Output the (x, y) coordinate of the center of the cell containing the given text.  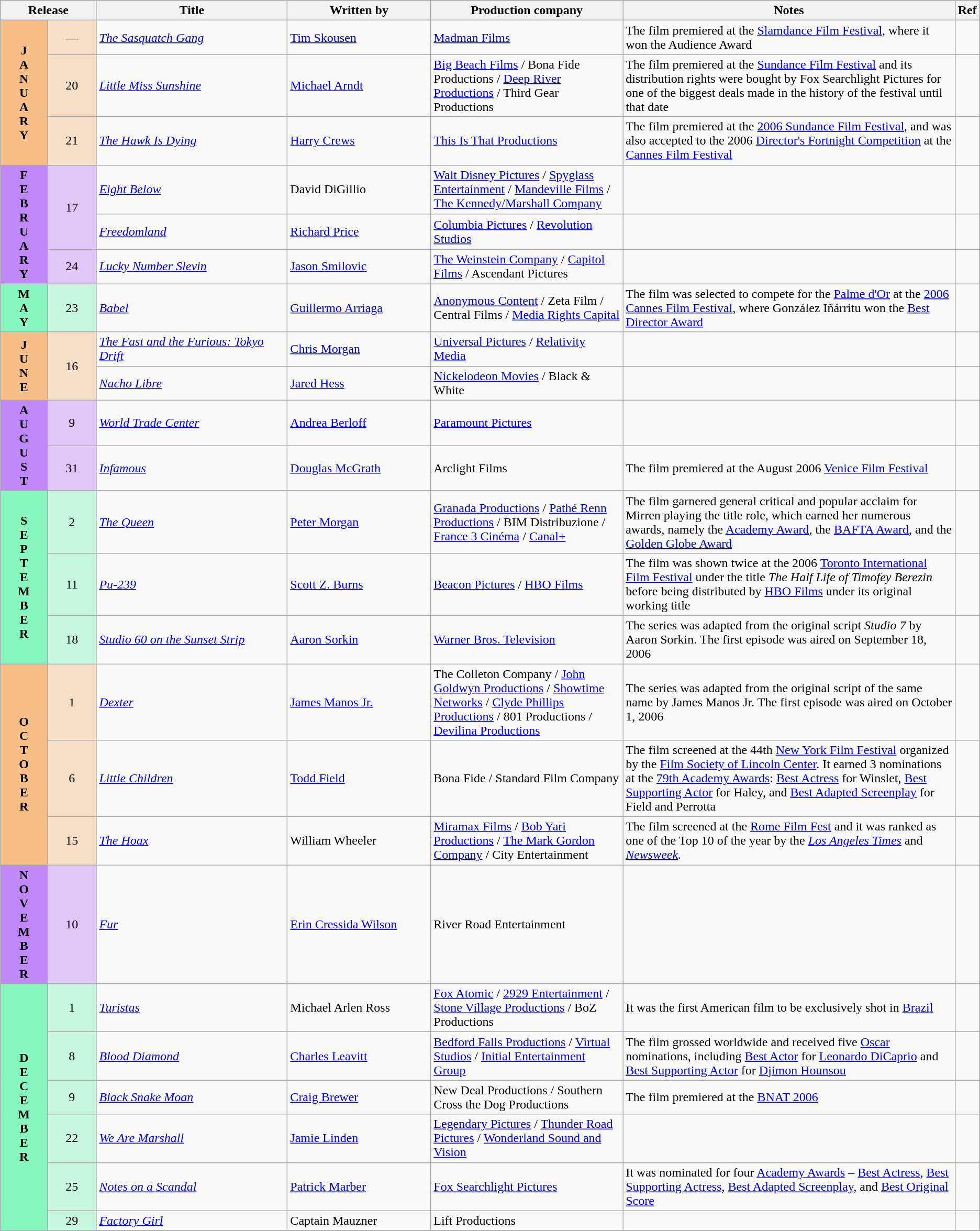
Notes (789, 10)
Jamie Linden (359, 1138)
23 (72, 308)
Fox Searchlight Pictures (527, 1186)
The Queen (192, 522)
Infamous (192, 468)
Anonymous Content / Zeta Film / Central Films / Media Rights Capital (527, 308)
The film premiered at the BNAT 2006 (789, 1097)
Douglas McGrath (359, 468)
20 (72, 86)
The Hawk Is Dying (192, 141)
Scott Z. Burns (359, 584)
JANUARY (24, 93)
FEBRUARY (24, 224)
Fur (192, 925)
The Fast and the Furious: Tokyo Drift (192, 349)
Factory Girl (192, 1221)
Granada Productions / Pathé Renn Productions / BIM Distribuzione / France 3 Cinéma / Canal+ (527, 522)
The film premiered at the 2006 Sundance Film Festival, and was also accepted to the 2006 Director's Fortnight Competition at the Cannes Film Festival (789, 141)
21 (72, 141)
The Sasquatch Gang (192, 38)
Legendary Pictures / Thunder Road Pictures / Wonderland Sound and Vision (527, 1138)
Patrick Marber (359, 1186)
Production company (527, 10)
Nickelodeon Movies / Black & White (527, 383)
Miramax Films / Bob Yari Productions / The Mark Gordon Company / City Entertainment (527, 841)
Todd Field (359, 779)
11 (72, 584)
Ref (967, 10)
World Trade Center (192, 423)
We Are Marshall (192, 1138)
Guillermo Arriaga (359, 308)
Jared Hess (359, 383)
Little Children (192, 779)
Freedomland (192, 231)
Michael Arlen Ross (359, 1008)
The series was adapted from the original script Studio 7 by Aaron Sorkin. The first episode was aired on September 18, 2006 (789, 639)
Richard Price (359, 231)
Eight Below (192, 190)
Little Miss Sunshine (192, 86)
29 (72, 1221)
The Weinstein Company / Capitol Films / Ascendant Pictures (527, 267)
Universal Pictures / Relativity Media (527, 349)
Release (48, 10)
Warner Bros. Television (527, 639)
Big Beach Films / Bona Fide Productions / Deep River Productions / Third Gear Productions (527, 86)
OCTOBER (24, 764)
Notes on a Scandal (192, 1186)
25 (72, 1186)
New Deal Productions / Southern Cross the Dog Productions (527, 1097)
It was the first American film to be exclusively shot in Brazil (789, 1008)
Aaron Sorkin (359, 639)
David DiGillio (359, 190)
Harry Crews (359, 141)
River Road Entertainment (527, 925)
31 (72, 468)
Erin Cressida Wilson (359, 925)
Arclight Films (527, 468)
The Colleton Company / John Goldwyn Productions / Showtime Networks / Clyde Phillips Productions / 801 Productions / Devilina Productions (527, 702)
Blood Diamond (192, 1056)
2 (72, 522)
The film screened at the Rome Film Fest and it was ranked as one of the Top 10 of the year by the Los Angeles Times and Newsweek. (789, 841)
24 (72, 267)
Beacon Pictures / HBO Films (527, 584)
8 (72, 1056)
NOVEMBER (24, 925)
William Wheeler (359, 841)
Michael Arndt (359, 86)
Dexter (192, 702)
Tim Skousen (359, 38)
18 (72, 639)
This Is That Productions (527, 141)
Jason Smilovic (359, 267)
The film premiered at the Slamdance Film Festival, where it won the Audience Award (789, 38)
SEPTEMBER (24, 577)
Charles Leavitt (359, 1056)
Columbia Pictures / Revolution Studios (527, 231)
17 (72, 207)
Studio 60 on the Sunset Strip (192, 639)
6 (72, 779)
Craig Brewer (359, 1097)
22 (72, 1138)
Paramount Pictures (527, 423)
Walt Disney Pictures / Spyglass Entertainment / Mandeville Films / The Kennedy/Marshall Company (527, 190)
The Hoax (192, 841)
Lift Productions (527, 1221)
The series was adapted from the original script of the same name by James Manos Jr. The first episode was aired on October 1, 2006 (789, 702)
Turistas (192, 1008)
Fox Atomic / 2929 Entertainment / Stone Village Productions / BoZ Productions (527, 1008)
Title (192, 10)
DECEMBER (24, 1107)
Written by (359, 10)
16 (72, 366)
The film premiered at the August 2006 Venice Film Festival (789, 468)
Babel (192, 308)
Captain Mauzner (359, 1221)
AUGUST (24, 445)
Chris Morgan (359, 349)
Andrea Berloff (359, 423)
— (72, 38)
Bedford Falls Productions / Virtual Studios / Initial Entertainment Group (527, 1056)
Black Snake Moan (192, 1097)
Pu-239 (192, 584)
Bona Fide / Standard Film Company (527, 779)
James Manos Jr. (359, 702)
Lucky Number Slevin (192, 267)
JUNE (24, 366)
15 (72, 841)
MAY (24, 308)
Peter Morgan (359, 522)
It was nominated for four Academy Awards – Best Actress, Best Supporting Actress, Best Adapted Screenplay, and Best Original Score (789, 1186)
10 (72, 925)
Madman Films (527, 38)
Nacho Libre (192, 383)
The film was selected to compete for the Palme d'Or at the 2006 Cannes Film Festival, where González Iñárritu won the Best Director Award (789, 308)
